Detect which cell encompasses the target text, then output its [x, y] center coordinate. 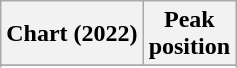
Chart (2022) [72, 34]
Peakposition [189, 34]
